Identify which cell holds the provided text, then report its (X, Y) central coordinate. 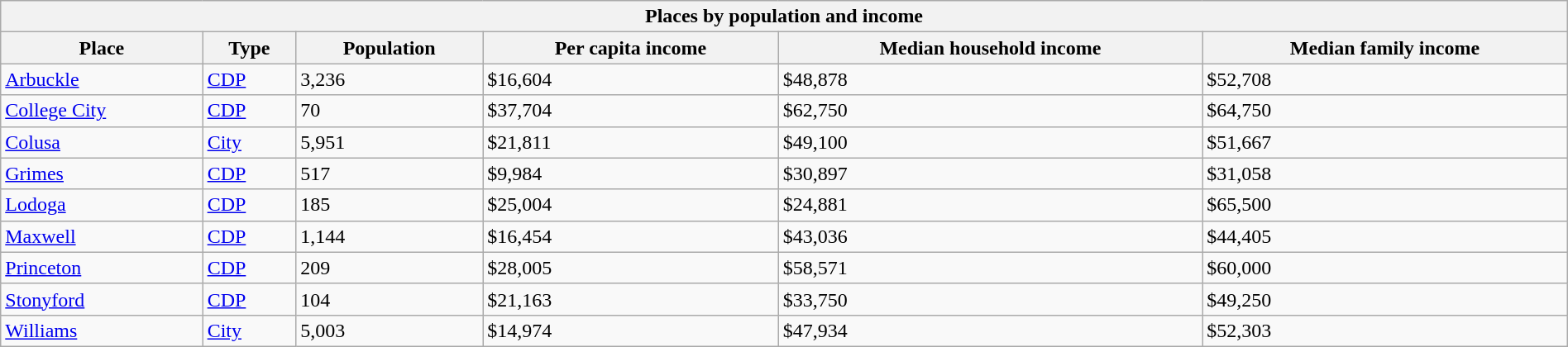
$24,881 (991, 205)
$37,704 (630, 111)
$52,708 (1385, 79)
$16,454 (630, 236)
Median household income (991, 48)
Places by population and income (784, 17)
Maxwell (102, 236)
5,003 (390, 330)
Colusa (102, 142)
$58,571 (991, 268)
$25,004 (630, 205)
Williams (102, 330)
Lodoga (102, 205)
104 (390, 299)
Stonyford (102, 299)
Median family income (1385, 48)
517 (390, 173)
$21,163 (630, 299)
$43,036 (991, 236)
70 (390, 111)
$33,750 (991, 299)
$60,000 (1385, 268)
1,144 (390, 236)
College City (102, 111)
Arbuckle (102, 79)
$9,984 (630, 173)
$30,897 (991, 173)
185 (390, 205)
$44,405 (1385, 236)
$52,303 (1385, 330)
5,951 (390, 142)
$28,005 (630, 268)
Place (102, 48)
Population (390, 48)
$16,604 (630, 79)
Per capita income (630, 48)
$65,500 (1385, 205)
Type (250, 48)
$49,100 (991, 142)
3,236 (390, 79)
$31,058 (1385, 173)
$47,934 (991, 330)
$49,250 (1385, 299)
$62,750 (991, 111)
Princeton (102, 268)
$48,878 (991, 79)
$21,811 (630, 142)
209 (390, 268)
$14,974 (630, 330)
$64,750 (1385, 111)
Grimes (102, 173)
$51,667 (1385, 142)
